Locate the cell with the specified text and output its (X, Y) center coordinate. 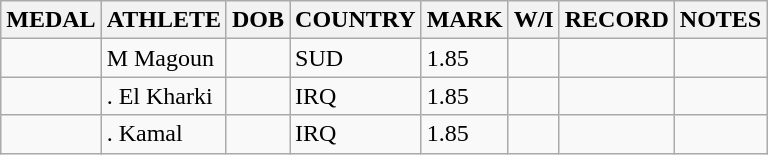
. El Kharki (164, 96)
ATHLETE (164, 20)
W/I (534, 20)
SUD (356, 58)
RECORD (616, 20)
MARK (464, 20)
DOB (258, 20)
NOTES (720, 20)
COUNTRY (356, 20)
. Kamal (164, 134)
M Magoun (164, 58)
MEDAL (51, 20)
